Extract the (x, y) coordinate from the center of the cell holding the provided text.  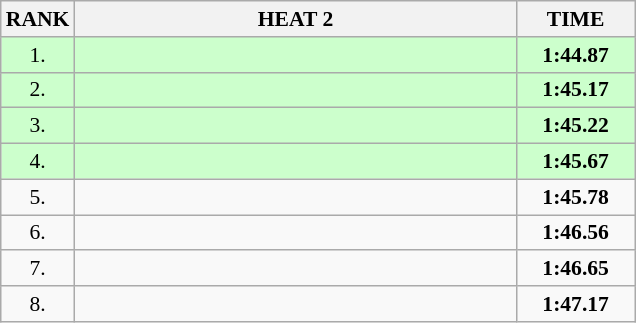
3. (38, 126)
1:47.17 (576, 304)
RANK (38, 19)
1:45.17 (576, 90)
8. (38, 304)
HEAT 2 (295, 19)
1:46.65 (576, 269)
7. (38, 269)
TIME (576, 19)
1:46.56 (576, 233)
1:45.78 (576, 197)
1:45.67 (576, 162)
4. (38, 162)
6. (38, 233)
1:45.22 (576, 126)
5. (38, 197)
2. (38, 90)
1:44.87 (576, 55)
1. (38, 55)
